Detect which cell encompasses the target text, then output its (X, Y) center coordinate. 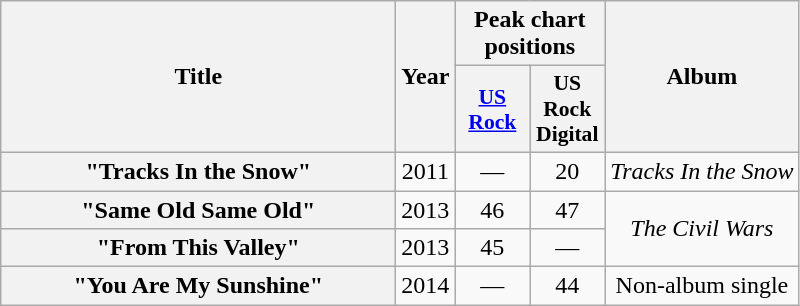
44 (568, 286)
2011 (426, 171)
46 (492, 209)
"From This Valley" (198, 248)
Tracks In the Snow (702, 171)
Peak chart positions (530, 34)
20 (568, 171)
"You Are My Sunshine" (198, 286)
The Civil Wars (702, 228)
Title (198, 77)
47 (568, 209)
45 (492, 248)
US Rock Digital (568, 110)
Album (702, 77)
2014 (426, 286)
Non-album single (702, 286)
Year (426, 77)
"Same Old Same Old" (198, 209)
US Rock (492, 110)
"Tracks In the Snow" (198, 171)
